For the text-containing cell, return its midpoint in (X, Y) coordinate format. 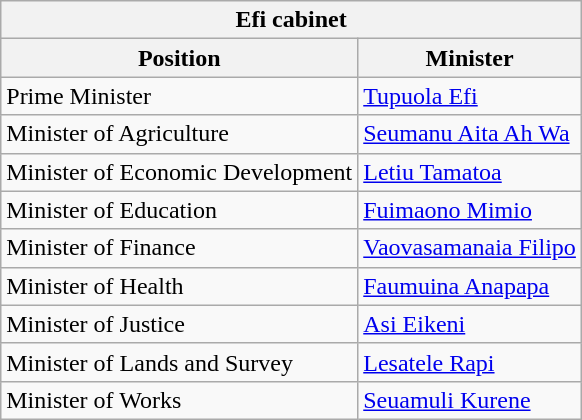
Prime Minister (180, 96)
Minister of Lands and Survey (180, 362)
Minister of Education (180, 210)
Tupuola Efi (470, 96)
Vaovasamanaia Filipo (470, 248)
Minister of Works (180, 400)
Minister of Justice (180, 324)
Asi Eikeni (470, 324)
Seumanu Aita Ah Wa (470, 134)
Efi cabinet (292, 20)
Minister of Finance (180, 248)
Faumuina Anapapa (470, 286)
Position (180, 58)
Seuamuli Kurene (470, 400)
Letiu Tamatoa (470, 172)
Minister (470, 58)
Minister of Economic Development (180, 172)
Fuimaono Mimio (470, 210)
Lesatele Rapi (470, 362)
Minister of Health (180, 286)
Minister of Agriculture (180, 134)
